From the cell containing the given text, extract its center point as (x, y) coordinate. 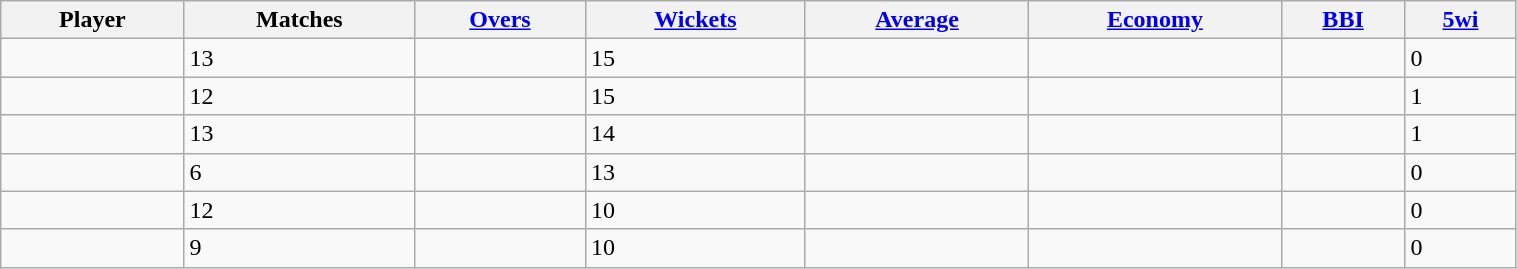
Wickets (695, 20)
Matches (300, 20)
Player (92, 20)
14 (695, 134)
Average (916, 20)
BBI (1343, 20)
6 (300, 172)
Overs (500, 20)
9 (300, 248)
Economy (1156, 20)
5wi (1460, 20)
